Locate the cell with the specified text and output its (X, Y) center coordinate. 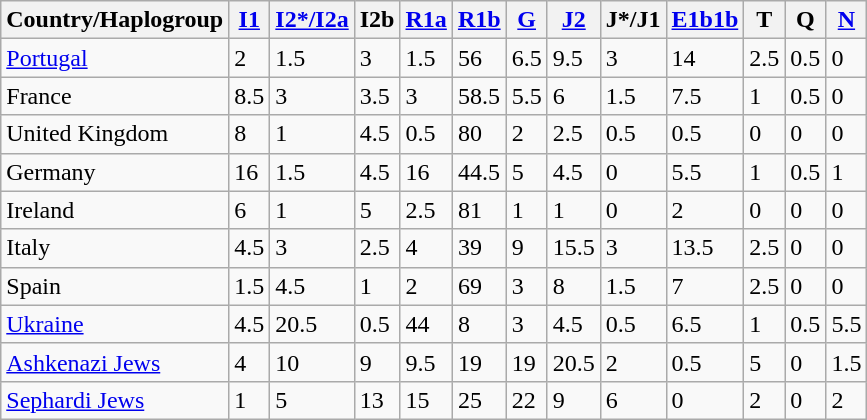
81 (479, 210)
I1 (250, 20)
Q (806, 20)
J2 (574, 20)
44 (426, 324)
69 (479, 286)
Italy (115, 248)
United Kingdom (115, 134)
G (526, 20)
7 (705, 286)
8.5 (250, 96)
56 (479, 58)
10 (312, 362)
39 (479, 248)
22 (526, 400)
15 (426, 400)
E1b1b (705, 20)
Ashkenazi Jews (115, 362)
T (764, 20)
Portugal (115, 58)
Germany (115, 172)
25 (479, 400)
13.5 (705, 248)
7.5 (705, 96)
R1b (479, 20)
I2*/I2a (312, 20)
N (846, 20)
Sephardi Jews (115, 400)
I2b (377, 20)
Ukraine (115, 324)
Spain (115, 286)
80 (479, 134)
J*/J1 (633, 20)
44.5 (479, 172)
3.5 (377, 96)
R1a (426, 20)
Ireland (115, 210)
Country/Haplogroup (115, 20)
14 (705, 58)
13 (377, 400)
58.5 (479, 96)
15.5 (574, 248)
France (115, 96)
